Search for the cell housing the specified text and yield its [x, y] center coordinate. 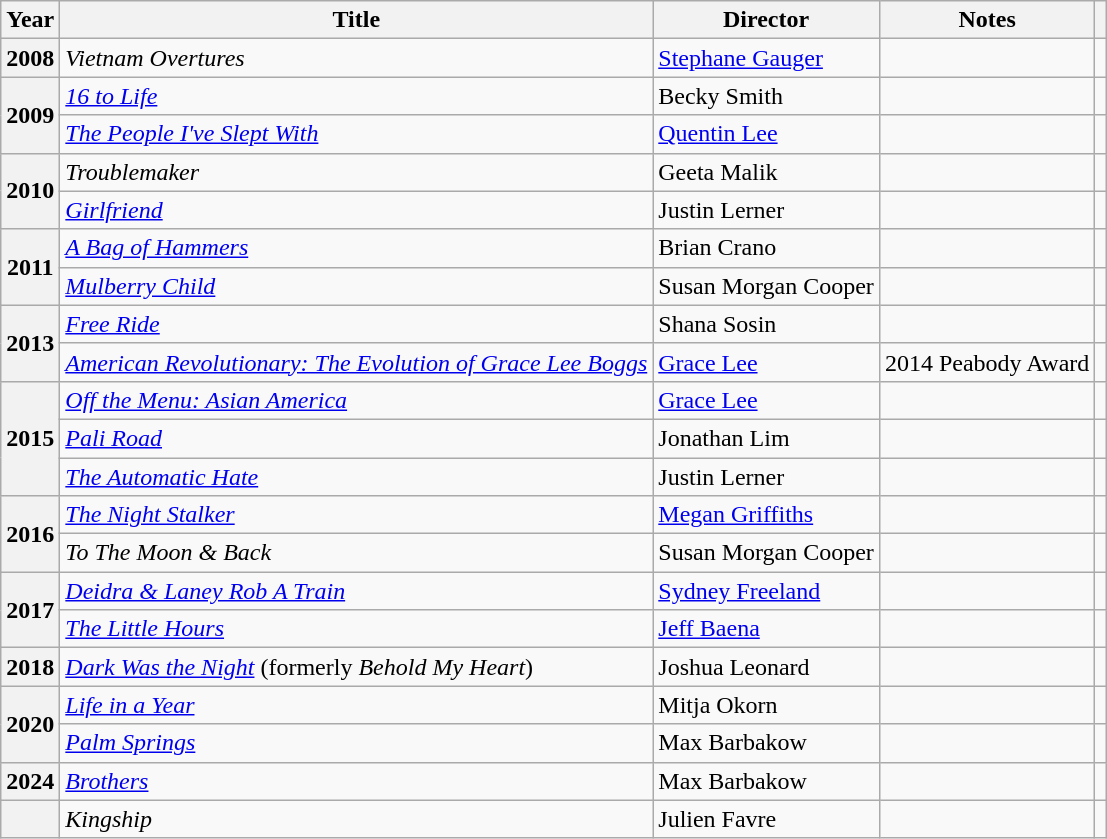
American Revolutionary: The Evolution of Grace Lee Boggs [356, 362]
Life in a Year [356, 705]
The People I've Slept With [356, 134]
The Night Stalker [356, 515]
Brothers [356, 781]
The Little Hours [356, 629]
Troublemaker [356, 172]
16 to Life [356, 96]
Becky Smith [766, 96]
Brian Crano [766, 248]
Dark Was the Night (formerly Behold My Heart) [356, 667]
Julien Favre [766, 819]
2017 [30, 610]
2014 Peabody Award [987, 362]
A Bag of Hammers [356, 248]
2024 [30, 781]
2015 [30, 438]
Year [30, 20]
2009 [30, 115]
Joshua Leonard [766, 667]
Sydney Freeland [766, 591]
2016 [30, 534]
Notes [987, 20]
2011 [30, 267]
2018 [30, 667]
2008 [30, 58]
Jonathan Lim [766, 438]
Director [766, 20]
Megan Griffiths [766, 515]
Vietnam Overtures [356, 58]
Shana Sosin [766, 324]
Title [356, 20]
2010 [30, 191]
Girlfriend [356, 210]
Off the Menu: Asian America [356, 400]
Mitja Okorn [766, 705]
Pali Road [356, 438]
Free Ride [356, 324]
Mulberry Child [356, 286]
Geeta Malik [766, 172]
Palm Springs [356, 743]
Jeff Baena [766, 629]
Kingship [356, 819]
Quentin Lee [766, 134]
Deidra & Laney Rob A Train [356, 591]
2013 [30, 343]
To The Moon & Back [356, 553]
The Automatic Hate [356, 477]
Stephane Gauger [766, 58]
2020 [30, 724]
